Provide the [x, y] coordinate of the cell's center where the given text is located.  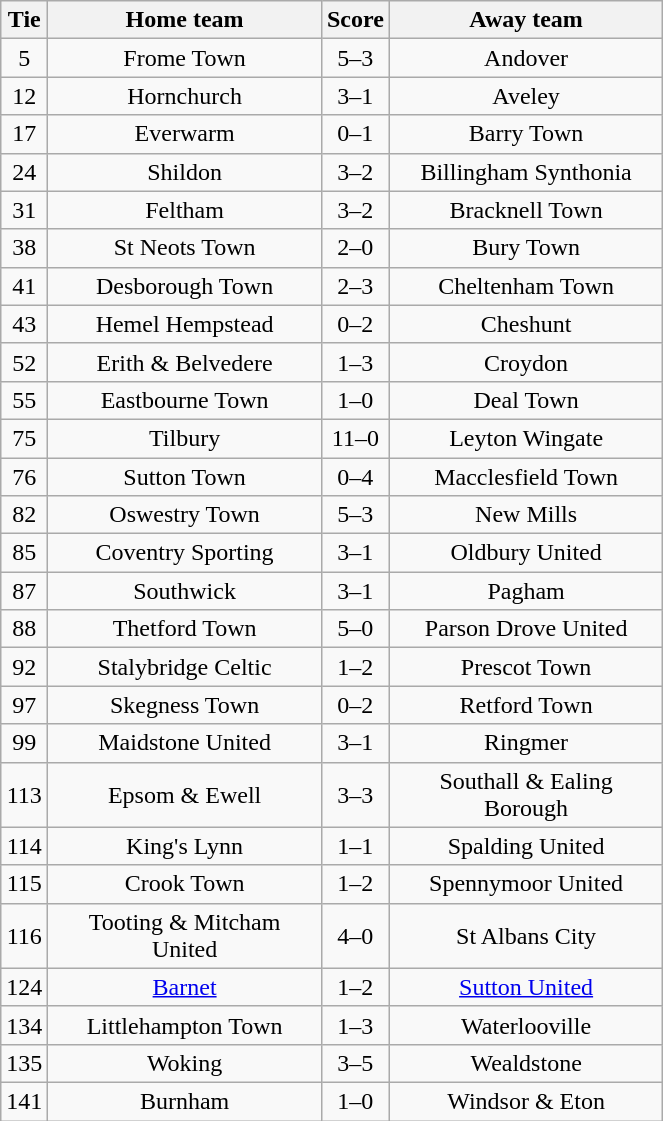
Burnham [185, 1101]
92 [24, 667]
Spalding United [526, 846]
Tie [24, 20]
85 [24, 553]
Tooting & Mitcham United [185, 936]
Pagham [526, 591]
Southall & Ealing Borough [526, 794]
Stalybridge Celtic [185, 667]
87 [24, 591]
Barnet [185, 987]
Wealdstone [526, 1063]
Bury Town [526, 248]
Away team [526, 20]
St Albans City [526, 936]
2–0 [355, 248]
Sutton United [526, 987]
New Mills [526, 515]
116 [24, 936]
4–0 [355, 936]
Coventry Sporting [185, 553]
99 [24, 743]
Desborough Town [185, 286]
38 [24, 248]
Macclesfield Town [526, 477]
1–1 [355, 846]
Spennymoor United [526, 884]
Windsor & Eton [526, 1101]
31 [24, 210]
88 [24, 629]
Oswestry Town [185, 515]
Oldbury United [526, 553]
Sutton Town [185, 477]
141 [24, 1101]
11–0 [355, 438]
King's Lynn [185, 846]
Thetford Town [185, 629]
Hemel Hempstead [185, 324]
0–1 [355, 134]
52 [24, 362]
Ringmer [526, 743]
Deal Town [526, 400]
76 [24, 477]
135 [24, 1063]
Hornchurch [185, 96]
Littlehampton Town [185, 1025]
134 [24, 1025]
Croydon [526, 362]
75 [24, 438]
Shildon [185, 172]
0–4 [355, 477]
24 [24, 172]
Bracknell Town [526, 210]
43 [24, 324]
55 [24, 400]
St Neots Town [185, 248]
Everwarm [185, 134]
82 [24, 515]
Erith & Belvedere [185, 362]
114 [24, 846]
Leyton Wingate [526, 438]
12 [24, 96]
Retford Town [526, 705]
Prescot Town [526, 667]
124 [24, 987]
115 [24, 884]
5–0 [355, 629]
5 [24, 58]
Cheltenham Town [526, 286]
Parson Drove United [526, 629]
3–3 [355, 794]
Eastbourne Town [185, 400]
Epsom & Ewell [185, 794]
Home team [185, 20]
Maidstone United [185, 743]
Tilbury [185, 438]
41 [24, 286]
Andover [526, 58]
113 [24, 794]
Southwick [185, 591]
Billingham Synthonia [526, 172]
17 [24, 134]
2–3 [355, 286]
Crook Town [185, 884]
Waterlooville [526, 1025]
Score [355, 20]
Woking [185, 1063]
Feltham [185, 210]
Frome Town [185, 58]
Barry Town [526, 134]
Aveley [526, 96]
Cheshunt [526, 324]
Skegness Town [185, 705]
3–5 [355, 1063]
97 [24, 705]
